Find where the given text appears and provide that cell's center as (x, y) coordinate. 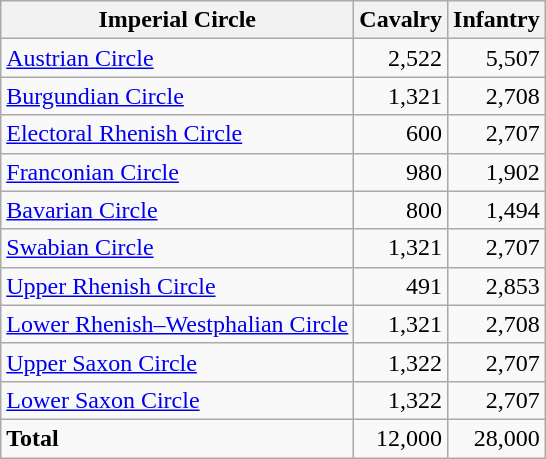
800 (401, 210)
Franconian Circle (178, 172)
Bavarian Circle (178, 210)
Upper Rhenish Circle (178, 286)
Lower Saxon Circle (178, 400)
Lower Rhenish–Westphalian Circle (178, 324)
Total (178, 438)
Burgundian Circle (178, 96)
5,507 (497, 58)
Upper Saxon Circle (178, 362)
Austrian Circle (178, 58)
600 (401, 134)
12,000 (401, 438)
980 (401, 172)
Infantry (497, 20)
Swabian Circle (178, 248)
Imperial Circle (178, 20)
28,000 (497, 438)
2,853 (497, 286)
Cavalry (401, 20)
1,494 (497, 210)
1,902 (497, 172)
Electoral Rhenish Circle (178, 134)
2,522 (401, 58)
491 (401, 286)
